Scan for the cell matching the given text and deliver its [X, Y] coordinate at center. 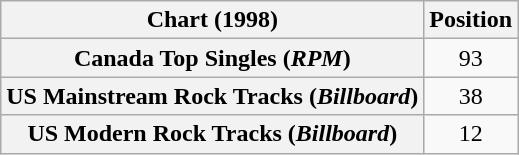
Canada Top Singles (RPM) [212, 58]
12 [471, 134]
US Modern Rock Tracks (Billboard) [212, 134]
Chart (1998) [212, 20]
US Mainstream Rock Tracks (Billboard) [212, 96]
38 [471, 96]
Position [471, 20]
93 [471, 58]
